Capture the cell that displays the provided text and extract its (X, Y) central coordinate. 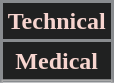
Medical (57, 61)
Technical (57, 22)
